Pinpoint the cell where the given text exists, returning its [x, y] midpoint coordinate. 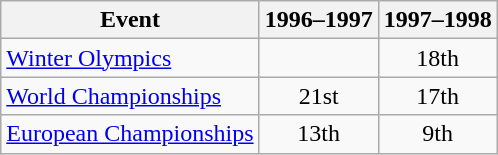
13th [318, 134]
Winter Olympics [130, 58]
21st [318, 96]
9th [438, 134]
European Championships [130, 134]
1997–1998 [438, 20]
Event [130, 20]
1996–1997 [318, 20]
18th [438, 58]
17th [438, 96]
World Championships [130, 96]
